Return (x, y) of the center of cell containing provided text 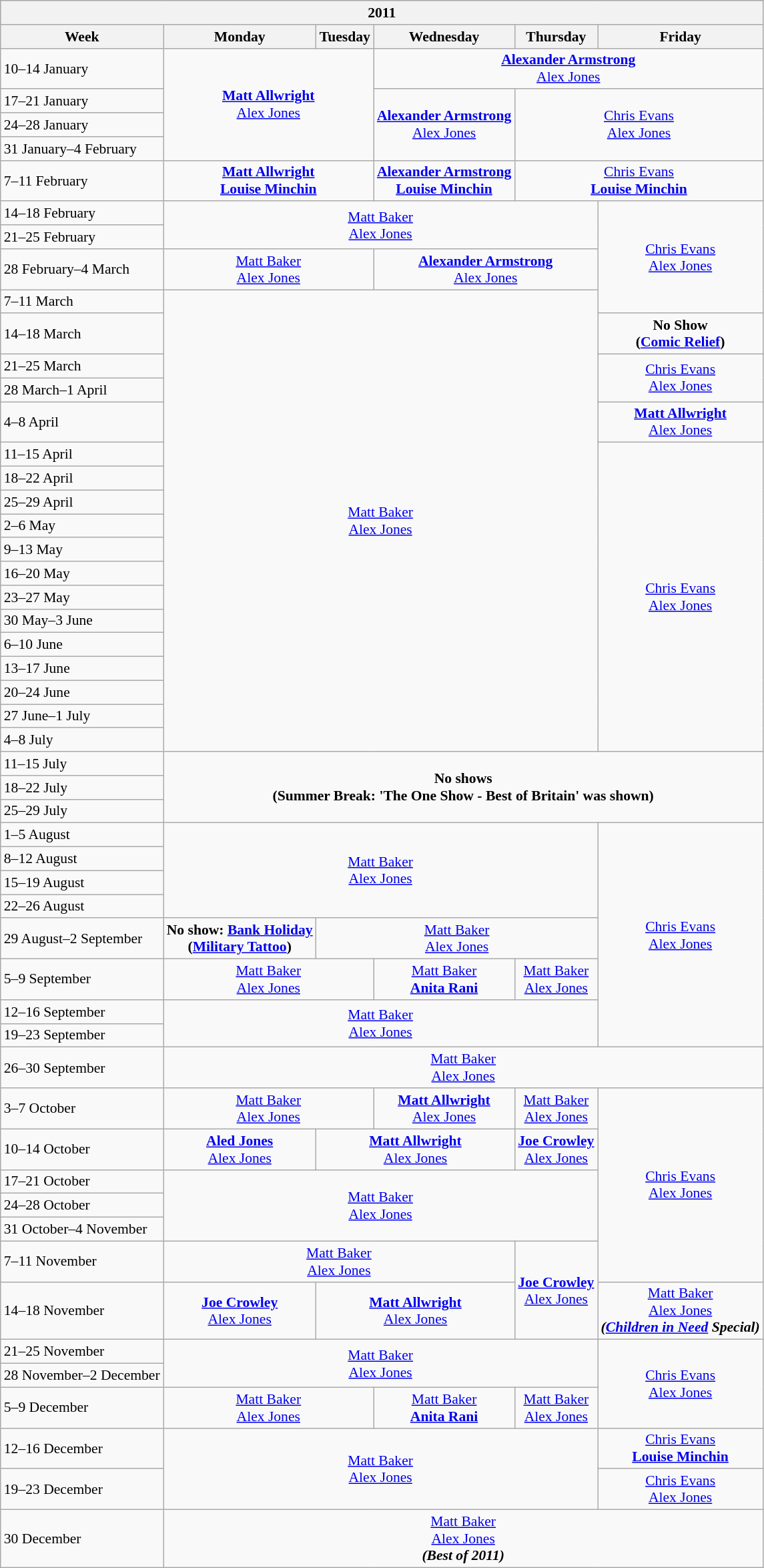
Alexander Armstrong Louise Minchin (444, 180)
27 June–1 July (82, 716)
18–22 April (82, 479)
11–15 July (82, 764)
No show: Bank Holiday(Military Tattoo) (240, 939)
21–25 November (82, 1352)
2–6 May (82, 526)
No Show(Comic Relief) (681, 334)
8–12 August (82, 859)
29 August–2 September (82, 939)
7–11 November (82, 1262)
Monday (240, 37)
5–9 December (82, 1407)
Matt Baker Alex Jones (Best of 2011) (463, 1539)
25–29 July (82, 811)
7–11 March (82, 302)
Friday (681, 37)
Matt Allwright Louise Minchin (268, 180)
Wednesday (444, 37)
14–18 February (82, 214)
10–14 January (82, 68)
28 February–4 March (82, 270)
7–11 February (82, 180)
18–22 July (82, 788)
22–26 August (82, 906)
31 January–4 February (82, 149)
10–14 October (82, 1149)
Week (82, 37)
1–5 August (82, 835)
17–21 October (82, 1182)
4–8 April (82, 422)
11–15 April (82, 455)
19–23 September (82, 1035)
30 December (82, 1539)
24–28 January (82, 125)
19–23 December (82, 1490)
28 November–2 December (82, 1376)
6–10 June (82, 645)
26–30 September (82, 1068)
20–24 June (82, 692)
9–13 May (82, 550)
23–27 May (82, 597)
Thursday (556, 37)
3–7 October (82, 1108)
5–9 September (82, 980)
Matt Baker Alex Jones (Children in Need Special) (681, 1311)
24–28 October (82, 1206)
31 October–4 November (82, 1230)
16–20 May (82, 573)
28 March–1 April (82, 390)
14–18 November (82, 1311)
25–29 April (82, 502)
21–25 February (82, 237)
15–19 August (82, 882)
13–17 June (82, 669)
No shows(Summer Break: 'The One Show - Best of Britain' was shown) (463, 788)
12–16 December (82, 1449)
14–18 March (82, 334)
Tuesday (345, 37)
12–16 September (82, 1012)
30 May–3 June (82, 621)
4–8 July (82, 740)
Aled Jones Alex Jones (240, 1149)
21–25 March (82, 366)
2011 (382, 13)
17–21 January (82, 101)
